Output the [x, y] coordinate of the center of the cell containing the given text.  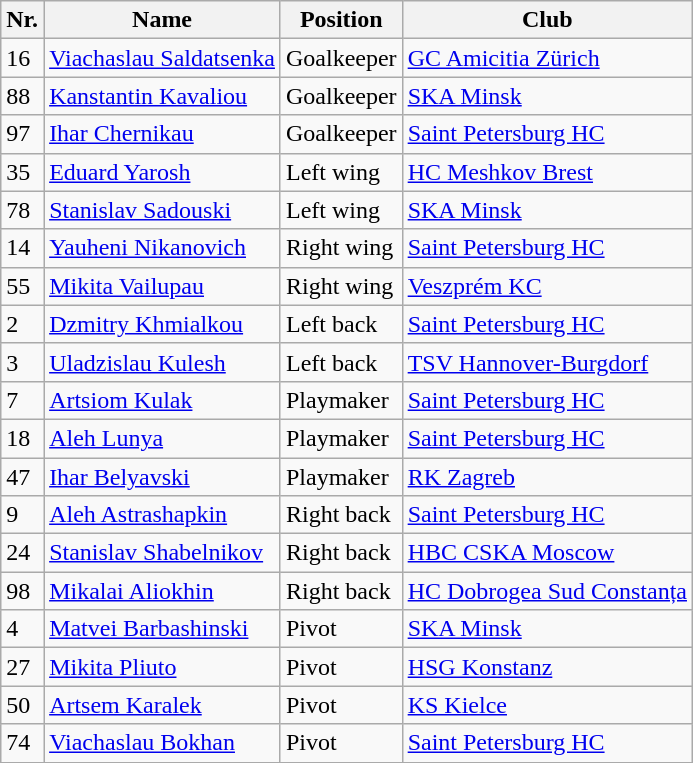
Aleh Astrashapkin [162, 515]
Artsiom Kulak [162, 400]
HBC CSKA Moscow [547, 553]
9 [22, 515]
Ihar Chernikau [162, 134]
HC Meshkov Brest [547, 172]
47 [22, 477]
98 [22, 591]
Mikita Vailupau [162, 286]
18 [22, 438]
Mikita Pliuto [162, 667]
16 [22, 58]
Yauheni Nikanovich [162, 248]
RK Zagreb [547, 477]
35 [22, 172]
Matvei Barbashinski [162, 629]
Eduard Yarosh [162, 172]
50 [22, 705]
4 [22, 629]
Nr. [22, 20]
Viachaslau Bokhan [162, 743]
GC Amicitia Zürich [547, 58]
3 [22, 362]
Kanstantin Kavaliou [162, 96]
97 [22, 134]
HSG Konstanz [547, 667]
14 [22, 248]
Veszprém KC [547, 286]
Viachaslau Saldatsenka [162, 58]
Stanislav Sadouski [162, 210]
Ihar Belyavski [162, 477]
24 [22, 553]
55 [22, 286]
Position [341, 20]
Artsem Karalek [162, 705]
Stanislav Shabelnikov [162, 553]
Uladzislau Kulesh [162, 362]
Name [162, 20]
TSV Hannover-Burgdorf [547, 362]
HC Dobrogea Sud Constanța [547, 591]
2 [22, 324]
Aleh Lunya [162, 438]
7 [22, 400]
Club [547, 20]
Mikalai Aliokhin [162, 591]
74 [22, 743]
88 [22, 96]
Dzmitry Khmialkou [162, 324]
27 [22, 667]
KS Kielce [547, 705]
78 [22, 210]
